Extract the [x, y] coordinate from the center of the cell holding the provided text.  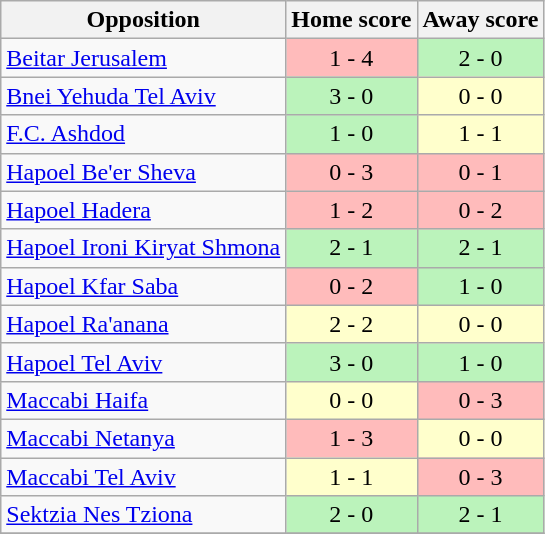
Away score [480, 20]
2 - 2 [352, 324]
F.C. Ashdod [144, 134]
Beitar Jerusalem [144, 58]
1 - 4 [352, 58]
Hapoel Ironi Kiryat Shmona [144, 248]
1 - 3 [352, 438]
1 - 2 [352, 210]
Bnei Yehuda Tel Aviv [144, 96]
Opposition [144, 20]
Hapoel Be'er Sheva [144, 172]
Maccabi Netanya [144, 438]
Hapoel Tel Aviv [144, 362]
0 - 1 [480, 172]
Home score [352, 20]
Maccabi Tel Aviv [144, 477]
Hapoel Hadera [144, 210]
Hapoel Ra'anana [144, 324]
Maccabi Haifa [144, 400]
Sektzia Nes Tziona [144, 515]
Hapoel Kfar Saba [144, 286]
